Scan for the cell matching the given text and deliver its (x, y) coordinate at center. 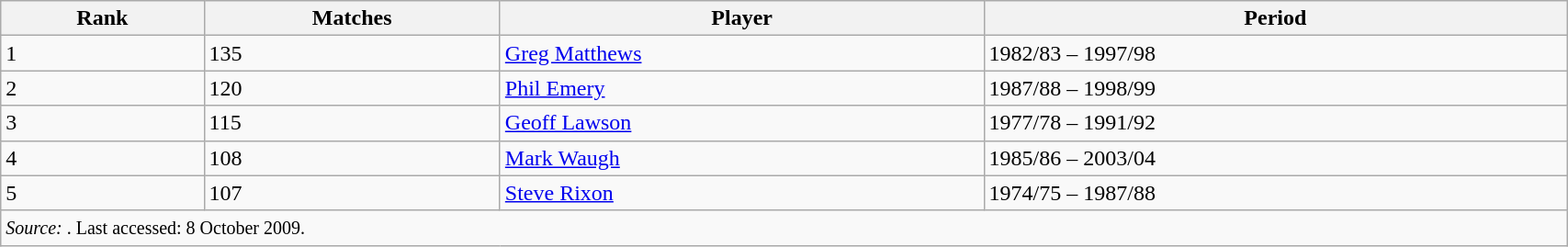
107 (352, 193)
Player (742, 18)
Source: . Last accessed: 8 October 2009. (784, 228)
1 (103, 53)
1985/86 – 2003/04 (1275, 158)
115 (352, 123)
1977/78 – 1991/92 (1275, 123)
1974/75 – 1987/88 (1275, 193)
Steve Rixon (742, 193)
3 (103, 123)
Mark Waugh (742, 158)
Geoff Lawson (742, 123)
Rank (103, 18)
5 (103, 193)
108 (352, 158)
1982/83 – 1997/98 (1275, 53)
Matches (352, 18)
2 (103, 88)
120 (352, 88)
Phil Emery (742, 88)
Period (1275, 18)
1987/88 – 1998/99 (1275, 88)
4 (103, 158)
Greg Matthews (742, 53)
135 (352, 53)
